Locate the cell with the specified text and output its [X, Y] center coordinate. 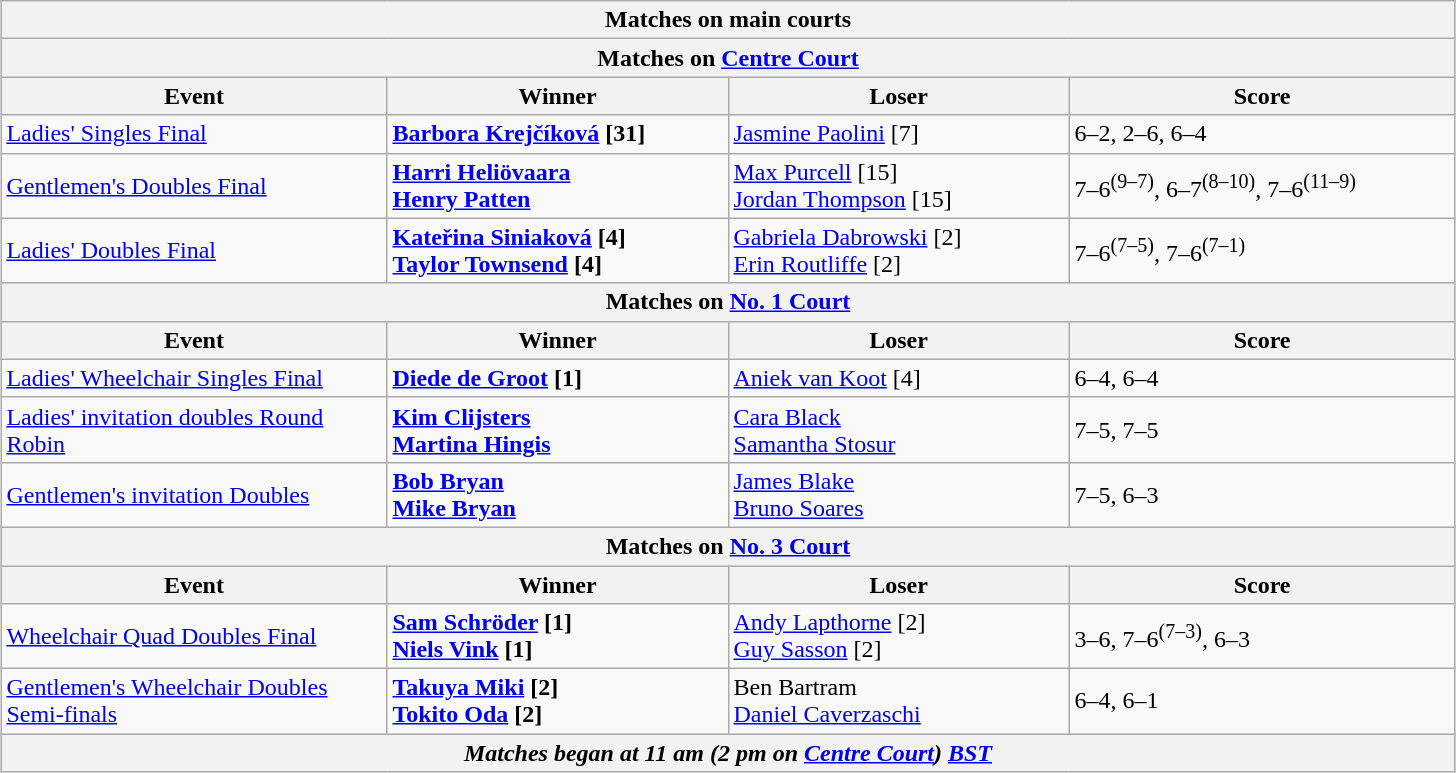
Matches on main courts [728, 20]
Gentlemen's invitation Doubles [194, 494]
Harri Heliövaara Henry Patten [558, 186]
Diede de Groot [1] [558, 378]
7–5, 6–3 [1262, 494]
6–2, 2–6, 6–4 [1262, 134]
Takuya Miki [2] Tokito Oda [2] [558, 702]
Ben Bartram Daniel Caverzaschi [898, 702]
James Blake Bruno Soares [898, 494]
Gentlemen's Wheelchair Doubles Semi-finals [194, 702]
Ladies' Doubles Final [194, 250]
6–4, 6–4 [1262, 378]
Ladies' Singles Final [194, 134]
Cara Black Samantha Stosur [898, 430]
Sam Schröder [1] Niels Vink [1] [558, 636]
Matches on No. 3 Court [728, 546]
7–5, 7–5 [1262, 430]
Gentlemen's Doubles Final [194, 186]
Andy Lapthorne [2] Guy Sasson [2] [898, 636]
Jasmine Paolini [7] [898, 134]
Max Purcell [15] Jordan Thompson [15] [898, 186]
Ladies' Wheelchair Singles Final [194, 378]
7–6(9–7), 6–7(8–10), 7–6(11–9) [1262, 186]
7–6(7–5), 7–6(7–1) [1262, 250]
Kateřina Siniaková [4] Taylor Townsend [4] [558, 250]
Barbora Krejčíková [31] [558, 134]
Gabriela Dabrowski [2] Erin Routliffe [2] [898, 250]
Aniek van Koot [4] [898, 378]
Matches began at 11 am (2 pm on Centre Court) BST [728, 753]
Wheelchair Quad Doubles Final [194, 636]
Kim Clijsters Martina Hingis [558, 430]
6–4, 6–1 [1262, 702]
Bob Bryan Mike Bryan [558, 494]
3–6, 7–6(7–3), 6–3 [1262, 636]
Ladies' invitation doubles Round Robin [194, 430]
Matches on Centre Court [728, 58]
Matches on No. 1 Court [728, 302]
